Return [x, y] of the center of cell containing provided text 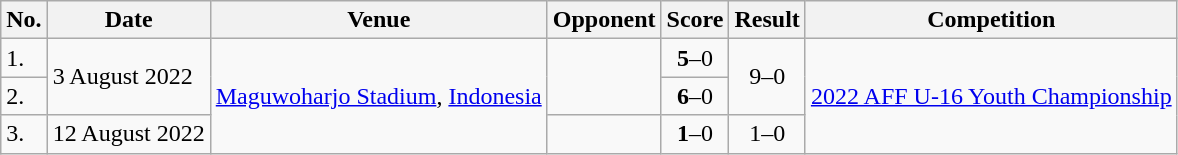
2022 AFF U-16 Youth Championship [991, 96]
3 August 2022 [128, 77]
Maguwoharjo Stadium, Indonesia [378, 96]
6–0 [695, 96]
Date [128, 20]
9–0 [767, 77]
2. [24, 96]
12 August 2022 [128, 134]
1. [24, 58]
Result [767, 20]
Score [695, 20]
No. [24, 20]
3. [24, 134]
Opponent [604, 20]
5–0 [695, 58]
Competition [991, 20]
Venue [378, 20]
